Determine the (x, y) coordinate at the center of the cell enclosing the given text.  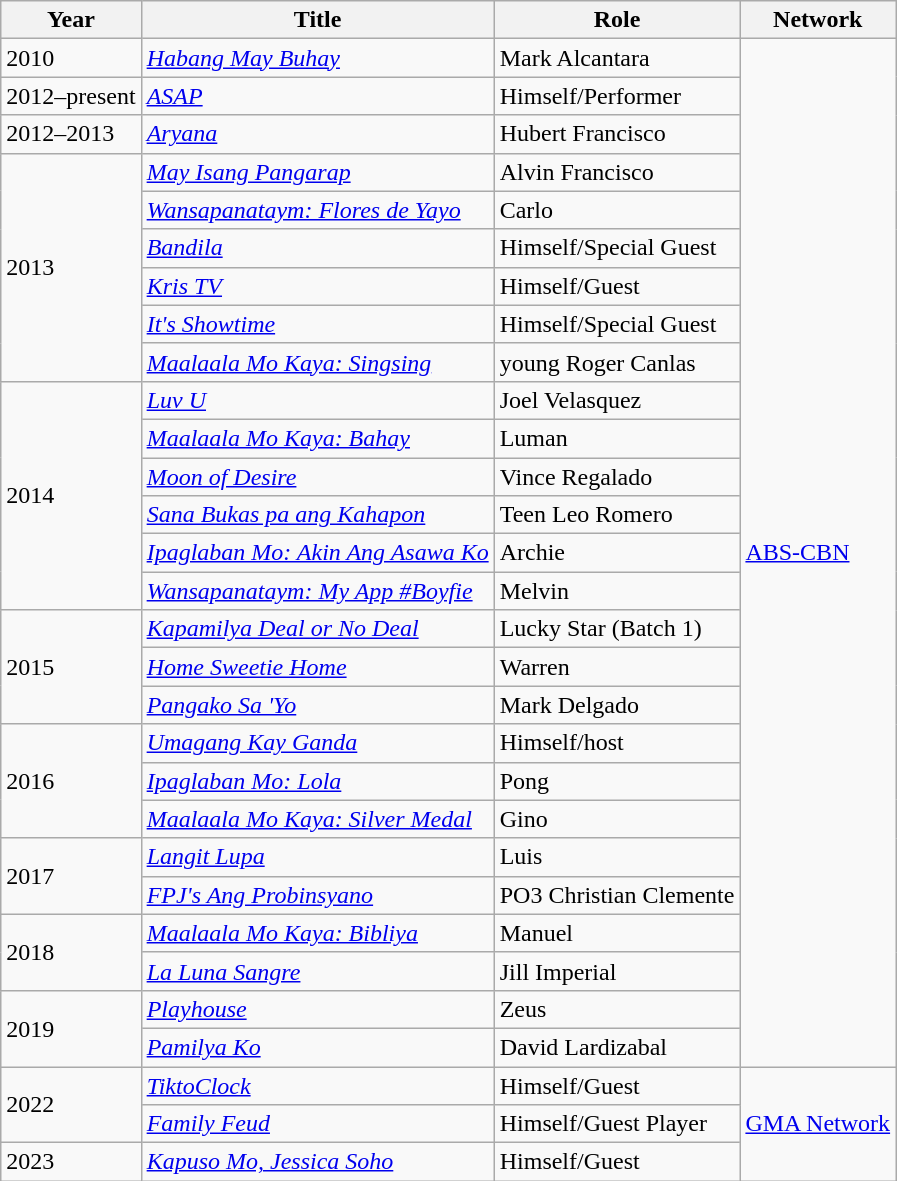
PO3 Christian Clemente (617, 895)
Teen Leo Romero (617, 515)
Maalaala Mo Kaya: Silver Medal (318, 819)
Ipaglaban Mo: Akin Ang Asawa Ko (318, 553)
2023 (71, 1162)
Pamilya Ko (318, 1047)
Year (71, 20)
Lucky Star (Batch 1) (617, 629)
Habang May Buhay (318, 58)
Role (617, 20)
Luman (617, 438)
TiktoClock (318, 1085)
Aryana (318, 134)
Maalaala Mo Kaya: Bibliya (318, 933)
2013 (71, 267)
Hubert Francisco (617, 134)
May Isang Pangarap (318, 172)
Moon of Desire (318, 477)
Playhouse (318, 1009)
Maalaala Mo Kaya: Bahay (318, 438)
2010 (71, 58)
Sana Bukas pa ang Kahapon (318, 515)
Zeus (617, 1009)
It's Showtime (318, 324)
2019 (71, 1028)
Joel Velasquez (617, 400)
Wansapanataym: Flores de Yayo (318, 210)
Ipaglaban Mo: Lola (318, 781)
ABS-CBN (818, 553)
2014 (71, 495)
Home Sweetie Home (318, 667)
Kris TV (318, 286)
Mark Delgado (617, 705)
Himself/Performer (617, 96)
young Roger Canlas (617, 362)
La Luna Sangre (318, 971)
Langit Lupa (318, 857)
Vince Regalado (617, 477)
Title (318, 20)
Kapuso Mo, Jessica Soho (318, 1162)
Maalaala Mo Kaya: Singsing (318, 362)
2016 (71, 781)
Melvin (617, 591)
2018 (71, 952)
Wansapanataym: My App #Boyfie (318, 591)
David Lardizabal (617, 1047)
Luv U (318, 400)
FPJ's Ang Probinsyano (318, 895)
Pong (617, 781)
2015 (71, 667)
Kapamilya Deal or No Deal (318, 629)
Archie (617, 553)
GMA Network (818, 1123)
2022 (71, 1104)
Himself/host (617, 743)
Alvin Francisco (617, 172)
ASAP (318, 96)
Luis (617, 857)
Bandila (318, 248)
Gino (617, 819)
Pangako Sa 'Yo (318, 705)
2012–present (71, 96)
2017 (71, 876)
2012–2013 (71, 134)
Jill Imperial (617, 971)
Network (818, 20)
Umagang Kay Ganda (318, 743)
Family Feud (318, 1124)
Warren (617, 667)
Mark Alcantara (617, 58)
Manuel (617, 933)
Himself/Guest Player (617, 1124)
Carlo (617, 210)
